Capture the cell that displays the provided text and extract its (X, Y) central coordinate. 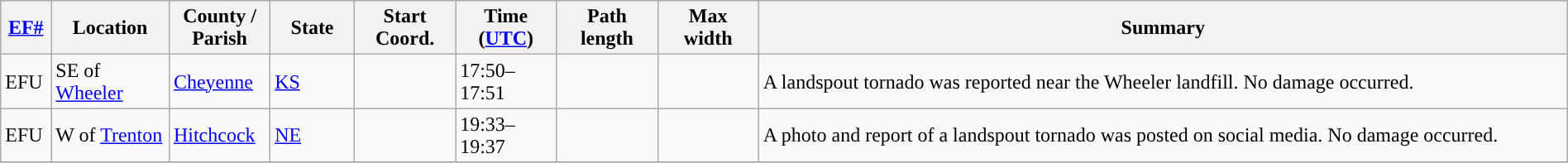
State (313, 28)
A landspout tornado was reported near the Wheeler landfill. No damage occurred. (1163, 81)
A photo and report of a landspout tornado was posted on social media. No damage occurred. (1163, 136)
Start Coord. (404, 28)
19:33–19:37 (506, 136)
EF# (26, 28)
Location (111, 28)
Max width (708, 28)
17:50–17:51 (506, 81)
Summary (1163, 28)
KS (313, 81)
Path length (607, 28)
NE (313, 136)
SE of Wheeler (111, 81)
W of Trenton (111, 136)
Time (UTC) (506, 28)
Hitchcock (219, 136)
County / Parish (219, 28)
Cheyenne (219, 81)
